Identify which cell holds the provided text, then report its (X, Y) central coordinate. 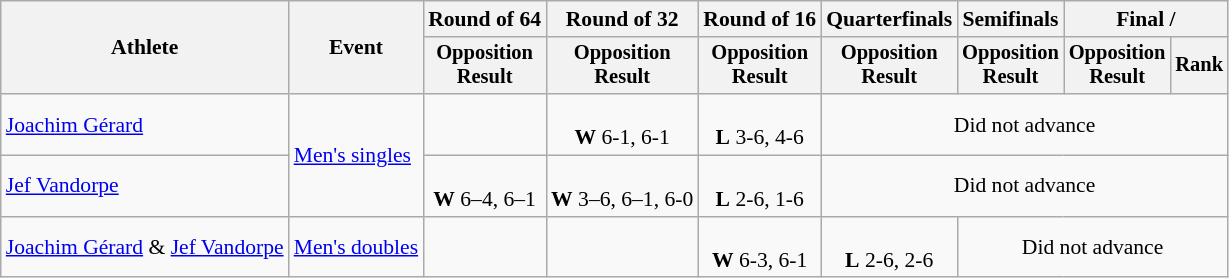
Semifinals (1010, 19)
Round of 32 (622, 19)
Rank (1199, 66)
Joachim Gérard (145, 124)
Joachim Gérard & Jef Vandorpe (145, 248)
Quarterfinals (889, 19)
Event (356, 48)
W 6-3, 6-1 (760, 248)
W 3–6, 6–1, 6-0 (622, 186)
Men's singles (356, 155)
Jef Vandorpe (145, 186)
W 6–4, 6–1 (484, 186)
Final / (1146, 19)
Round of 64 (484, 19)
Round of 16 (760, 19)
W 6-1, 6-1 (622, 124)
Men's doubles (356, 248)
L 2-6, 1-6 (760, 186)
Athlete (145, 48)
L 2-6, 2-6 (889, 248)
L 3-6, 4-6 (760, 124)
